For the text-containing cell, return its midpoint in (x, y) coordinate format. 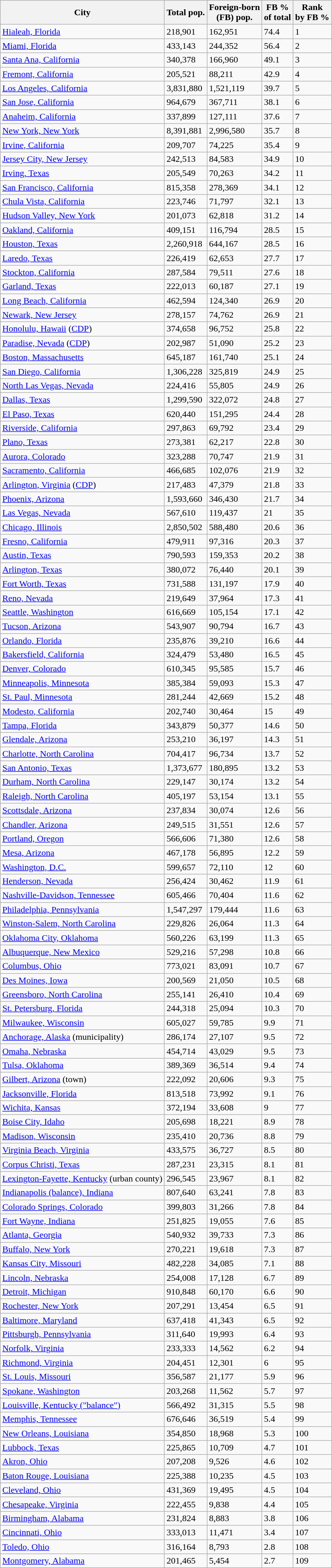
96,752 (235, 329)
433,143 (186, 46)
56.4 (278, 46)
225,388 (186, 1476)
Tucson, Arizona (83, 626)
218,901 (186, 32)
Indianapolis (balance), Indiana (83, 1193)
Albuquerque, New Mexico (83, 952)
102 (312, 1462)
30,464 (235, 711)
109 (312, 1561)
389,369 (186, 1065)
16.5 (278, 655)
6.7 (278, 1277)
Lexington-Fayette, Kentucky (urban county) (83, 1179)
645,187 (186, 357)
6.4 (278, 1334)
105,154 (235, 612)
36,514 (235, 1065)
Winston-Salem, North Carolina (83, 924)
205,521 (186, 74)
374,658 (186, 329)
Durham, North Carolina (83, 782)
Atlanta, Georgia (83, 1235)
23,967 (235, 1179)
10.5 (278, 980)
62,818 (235, 216)
Pittsburgh, Pennsylvania (83, 1334)
25.1 (278, 357)
205,698 (186, 1122)
11 (312, 173)
13 (312, 202)
Lubbock, Texas (83, 1447)
55 (312, 796)
1,373,677 (186, 768)
San Jose, California (83, 102)
Dallas, Texas (83, 400)
964,679 (186, 102)
1,593,660 (186, 499)
605,466 (186, 895)
2 (312, 46)
Plano, Texas (83, 442)
Spokane, Washington (83, 1391)
244,352 (235, 46)
Kansas City, Missouri (83, 1263)
2,996,580 (235, 131)
Raleigh, North Carolina (83, 796)
32.1 (278, 202)
Fresno, California (83, 541)
222,092 (186, 1079)
70 (312, 1009)
94 (312, 1349)
8,883 (235, 1518)
20.2 (278, 555)
20.1 (278, 570)
Chesapeake, Virginia (83, 1504)
98 (312, 1405)
19,495 (235, 1490)
813,518 (186, 1093)
2.8 (278, 1546)
95 (312, 1363)
256,424 (186, 881)
37 (312, 541)
372,194 (186, 1108)
454,714 (186, 1051)
62 (312, 895)
409,151 (186, 230)
24.8 (278, 400)
14.6 (278, 725)
FB %of total (278, 13)
90,794 (235, 626)
354,850 (186, 1433)
26,410 (235, 994)
108 (312, 1546)
59,785 (235, 1023)
84 (312, 1207)
616,669 (186, 612)
Baltimore, Maryland (83, 1320)
287,231 (186, 1164)
6.2 (278, 1349)
Lincoln, Nebraska (83, 1277)
Arlington, Texas (83, 570)
78 (312, 1122)
24.4 (278, 414)
Akron, Ohio (83, 1462)
20,606 (235, 1079)
15.2 (278, 697)
5,454 (235, 1561)
100 (312, 1433)
333,013 (186, 1532)
207,208 (186, 1462)
25.8 (278, 329)
North Las Vegas, Nevada (83, 385)
39,733 (235, 1235)
23.4 (278, 428)
322,072 (235, 400)
Oklahoma City, Oklahoma (83, 938)
8.8 (278, 1136)
229,826 (186, 924)
1,306,228 (186, 371)
39.7 (278, 88)
Memphis, Tennessee (83, 1419)
131,197 (235, 584)
26 (312, 385)
60,170 (235, 1292)
3,831,880 (186, 88)
9,526 (235, 1462)
35.7 (278, 131)
Tampa, Florida (83, 725)
Boise City, Idaho (83, 1122)
Garland, Texas (83, 286)
356,587 (186, 1377)
325,819 (235, 371)
34,085 (235, 1263)
Oakland, California (83, 230)
Arlington, Virginia (CDP) (83, 485)
297,863 (186, 428)
237,834 (186, 810)
60 (312, 867)
77 (312, 1108)
72,110 (235, 867)
46 (312, 669)
Norfolk, Virginia (83, 1349)
63,241 (235, 1193)
253,210 (186, 740)
540,932 (186, 1235)
18,221 (235, 1122)
Modesto, California (83, 711)
75 (312, 1079)
63 (312, 910)
20,736 (235, 1136)
27.6 (278, 272)
71,380 (235, 838)
84,583 (235, 159)
20.3 (278, 541)
343,879 (186, 725)
St. Louis, Missouri (83, 1377)
Henderson, Nevada (83, 881)
30,074 (235, 810)
80 (312, 1150)
Anaheim, California (83, 116)
Fort Wayne, Indiana (83, 1221)
30,462 (235, 881)
76 (312, 1093)
18 (312, 272)
433,575 (186, 1150)
235,410 (186, 1136)
38.1 (278, 102)
17.3 (278, 598)
22.8 (278, 442)
Rankby FB % (312, 13)
Portland, Oregon (83, 838)
90 (312, 1292)
Riverside, California (83, 428)
23 (312, 343)
27 (312, 400)
47 (312, 683)
34.1 (278, 187)
74,762 (235, 315)
9.4 (278, 1065)
8.5 (278, 1150)
Honolulu, Hawaii (CDP) (83, 329)
244,318 (186, 1009)
92 (312, 1320)
3 (312, 60)
New Orleans, Louisiana (83, 1433)
203,268 (186, 1391)
560,226 (186, 938)
83,091 (235, 966)
380,072 (186, 570)
55,805 (235, 385)
36,197 (235, 740)
543,907 (186, 626)
Richmond, Virginia (83, 1363)
Jacksonville, Florida (83, 1093)
62,217 (235, 442)
51 (312, 740)
254,008 (186, 1277)
10.4 (278, 994)
637,418 (186, 1320)
33 (312, 485)
85 (312, 1221)
72 (312, 1037)
676,646 (186, 1419)
11,562 (235, 1391)
Tulsa, Oklahoma (83, 1065)
41,343 (235, 1320)
479,911 (186, 541)
8,391,881 (186, 131)
106 (312, 1518)
8.9 (278, 1122)
Miami, Florida (83, 46)
3.4 (278, 1532)
Washington, D.C. (83, 867)
Total pop. (186, 13)
70,404 (235, 895)
43 (312, 626)
21,050 (235, 980)
202,740 (186, 711)
Seattle, Washington (83, 612)
5.5 (278, 1405)
15.3 (278, 683)
Montgomery, Alabama (83, 1561)
9.1 (278, 1093)
73 (312, 1051)
36 (312, 527)
62,653 (235, 258)
Fort Worth, Texas (83, 584)
95,585 (235, 669)
251,825 (186, 1221)
13.7 (278, 754)
27,107 (235, 1037)
Louisville, Kentucky ("balance") (83, 1405)
815,358 (186, 187)
16 (312, 244)
58 (312, 838)
29 (312, 428)
30 (312, 442)
644,167 (235, 244)
807,640 (186, 1193)
Foreign-born(FB) pop. (235, 13)
82 (312, 1179)
27.1 (278, 286)
226,419 (186, 258)
233,333 (186, 1349)
255,141 (186, 994)
3.8 (278, 1518)
102,076 (235, 471)
296,545 (186, 1179)
1,521,119 (235, 88)
36,727 (235, 1150)
22 (312, 329)
St. Petersburg, Florida (83, 1009)
74.4 (278, 32)
200,569 (186, 980)
229,147 (186, 782)
249,515 (186, 824)
Wichita, Kansas (83, 1108)
Los Angeles, California (83, 88)
86 (312, 1235)
2,850,502 (186, 527)
28 (312, 414)
38 (312, 555)
74 (312, 1065)
59 (312, 853)
Omaha, Nebraska (83, 1051)
Las Vegas, Nevada (83, 513)
Toledo, Ohio (83, 1546)
Baton Rouge, Louisiana (83, 1476)
69 (312, 994)
201,465 (186, 1561)
Stockton, California (83, 272)
Irving, Texas (83, 173)
337,899 (186, 116)
Cleveland, Ohio (83, 1490)
Milwaukee, Wisconsin (83, 1023)
74,225 (235, 145)
1,299,590 (186, 400)
27.7 (278, 258)
8 (312, 131)
31,266 (235, 1207)
620,440 (186, 414)
Gilbert, Arizona (town) (83, 1079)
70,263 (235, 173)
56,895 (235, 853)
Jersey City, New Jersey (83, 159)
56 (312, 810)
4 (312, 74)
202,987 (186, 343)
5 (312, 88)
217,483 (186, 485)
6.6 (278, 1292)
51,090 (235, 343)
12.2 (278, 853)
1,547,297 (186, 910)
97,316 (235, 541)
529,216 (186, 952)
367,711 (235, 102)
731,588 (186, 584)
11,471 (235, 1532)
8,793 (235, 1546)
5.4 (278, 1419)
Mesa, Arizona (83, 853)
34 (312, 499)
Philadelphia, Pennsylvania (83, 910)
107 (312, 1532)
34.2 (278, 173)
340,378 (186, 60)
76,440 (235, 570)
19,993 (235, 1334)
201,073 (186, 216)
Denver, Colorado (83, 669)
166,960 (235, 60)
Phoenix, Arizona (83, 499)
Bakersfield, California (83, 655)
21.7 (278, 499)
57,298 (235, 952)
Buffalo, New York (83, 1249)
704,417 (186, 754)
49.1 (278, 60)
Des Moines, Iowa (83, 980)
286,174 (186, 1037)
97 (312, 1391)
St. Paul, Minnesota (83, 697)
21,177 (235, 1377)
Greensboro, North Carolina (83, 994)
11.9 (278, 881)
10,235 (235, 1476)
39 (312, 570)
Orlando, Florida (83, 640)
19 (312, 286)
45 (312, 655)
50,377 (235, 725)
Glendale, Arizona (83, 740)
52 (312, 754)
270,221 (186, 1249)
405,197 (186, 796)
219,649 (186, 598)
Scottsdale, Arizona (83, 810)
69,792 (235, 428)
14,562 (235, 1349)
67 (312, 966)
323,288 (186, 456)
39,210 (235, 640)
104 (312, 1490)
324,479 (186, 655)
278,157 (186, 315)
13.1 (278, 796)
567,610 (186, 513)
Colorado Springs, Colorado (83, 1207)
1 (312, 32)
93 (312, 1334)
43,029 (235, 1051)
79 (312, 1136)
73,992 (235, 1093)
24 (312, 357)
42.9 (278, 74)
Hialeah, Florida (83, 32)
159,353 (235, 555)
13,454 (235, 1306)
773,021 (186, 966)
161,740 (235, 357)
34.9 (278, 159)
467,178 (186, 853)
50 (312, 725)
47,379 (235, 485)
35 (312, 513)
42 (312, 612)
316,164 (186, 1546)
12,301 (235, 1363)
162,951 (235, 32)
Corpus Christi, Texas (83, 1164)
Columbus, Ohio (83, 966)
588,480 (235, 527)
566,492 (186, 1405)
Nashville-Davidson, Tennessee (83, 895)
71 (312, 1023)
9.3 (278, 1079)
Chicago, Illinois (83, 527)
207,291 (186, 1306)
4.6 (278, 1462)
431,369 (186, 1490)
88,211 (235, 74)
124,340 (235, 301)
Detroit, Michigan (83, 1292)
10.8 (278, 952)
31 (312, 456)
64 (312, 924)
60,187 (235, 286)
63,199 (235, 938)
70,747 (235, 456)
225,865 (186, 1447)
49 (312, 711)
59,093 (235, 683)
16.6 (278, 640)
16.7 (278, 626)
273,381 (186, 442)
9.9 (278, 1023)
610,345 (186, 669)
99 (312, 1419)
222,455 (186, 1504)
605,027 (186, 1023)
7 (312, 116)
Sacramento, California (83, 471)
4.4 (278, 1504)
Madison, Wisconsin (83, 1136)
101 (312, 1447)
96,734 (235, 754)
San Francisco, California (83, 187)
466,685 (186, 471)
48 (312, 697)
231,824 (186, 1518)
10,709 (235, 1447)
66 (312, 952)
482,228 (186, 1263)
31,315 (235, 1405)
346,430 (235, 499)
19,055 (235, 1221)
287,584 (186, 272)
235,876 (186, 640)
25,094 (235, 1009)
18,968 (235, 1433)
53,480 (235, 655)
Aurora, Colorado (83, 456)
103 (312, 1476)
Minneapolis, Minnesota (83, 683)
26,064 (235, 924)
53,154 (235, 796)
25 (312, 371)
462,594 (186, 301)
23,315 (235, 1164)
87 (312, 1249)
44 (312, 640)
105 (312, 1504)
68 (312, 980)
88 (312, 1263)
2.7 (278, 1561)
San Antonio, Texas (83, 768)
10.3 (278, 1009)
37,964 (235, 598)
53 (312, 768)
17.9 (278, 584)
281,244 (186, 697)
599,657 (186, 867)
311,640 (186, 1334)
40 (312, 584)
El Paso, Texas (83, 414)
10.7 (278, 966)
Hudson Valley, New York (83, 216)
180,895 (235, 768)
385,384 (186, 683)
Paradise, Nevada (CDP) (83, 343)
Rochester, New York (83, 1306)
204,451 (186, 1363)
61 (312, 881)
2,260,918 (186, 244)
7.6 (278, 1221)
Newark, New Jersey (83, 315)
New York, New York (83, 131)
151,295 (235, 414)
20.6 (278, 527)
20 (312, 301)
119,437 (235, 513)
Reno, Nevada (83, 598)
19,618 (235, 1249)
21.8 (278, 485)
179,444 (235, 910)
5.9 (278, 1377)
79,511 (235, 272)
4.7 (278, 1447)
Laredo, Texas (83, 258)
Birmingham, Alabama (83, 1518)
Cincinnati, Ohio (83, 1532)
5.7 (278, 1391)
91 (312, 1306)
Irvine, California (83, 145)
54 (312, 782)
81 (312, 1164)
17,128 (235, 1277)
116,794 (235, 230)
San Diego, California (83, 371)
City (83, 13)
17 (312, 258)
205,549 (186, 173)
222,013 (186, 286)
Chandler, Arizona (83, 824)
278,369 (235, 187)
9,838 (235, 1504)
Long Beach, California (83, 301)
224,416 (186, 385)
Anchorage, Alaska (municipality) (83, 1037)
31.2 (278, 216)
14.3 (278, 740)
32 (312, 471)
96 (312, 1377)
36,519 (235, 1419)
65 (312, 938)
Houston, Texas (83, 244)
35.4 (278, 145)
37.6 (278, 116)
14 (312, 216)
127,111 (235, 116)
Santa Ana, California (83, 60)
25.2 (278, 343)
42,669 (235, 697)
399,803 (186, 1207)
83 (312, 1193)
Boston, Massachusetts (83, 357)
17.1 (278, 612)
Chula Vista, California (83, 202)
57 (312, 824)
10 (312, 159)
7.1 (278, 1263)
89 (312, 1277)
223,746 (186, 202)
15.7 (278, 669)
5.3 (278, 1433)
566,606 (186, 838)
41 (312, 598)
Charlotte, North Carolina (83, 754)
910,848 (186, 1292)
33,608 (235, 1108)
209,707 (186, 145)
790,593 (186, 555)
Fremont, California (83, 74)
Austin, Texas (83, 555)
30,174 (235, 782)
Virginia Beach, Virginia (83, 1150)
31,551 (235, 824)
71,797 (235, 202)
242,513 (186, 159)
